Search for the cell housing the specified text and yield its [x, y] center coordinate. 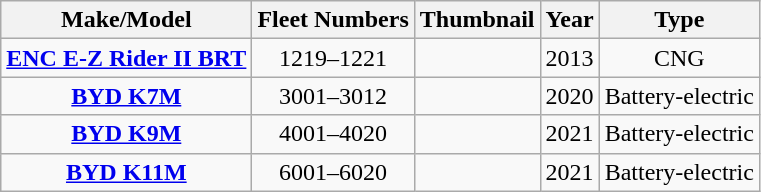
Thumbnail [477, 20]
3001–3012 [333, 96]
2020 [570, 96]
Make/Model [126, 20]
6001–6020 [333, 172]
ENC E-Z Rider II BRT [126, 58]
4001–4020 [333, 134]
CNG [679, 58]
2013 [570, 58]
1219–1221 [333, 58]
BYD K7M [126, 96]
Fleet Numbers [333, 20]
BYD K11M [126, 172]
Year [570, 20]
BYD K9M [126, 134]
Type [679, 20]
